Detect which cell encompasses the target text, then output its (x, y) center coordinate. 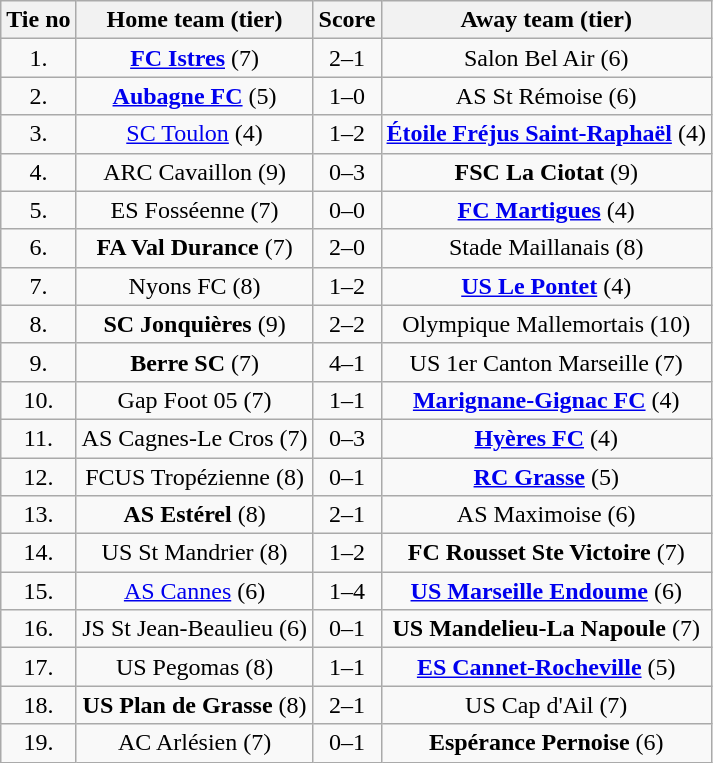
US Cap d'Ail (7) (546, 705)
Étoile Fréjus Saint-Raphaël (4) (546, 134)
2–2 (347, 324)
AS Cagnes-Le Cros (7) (194, 438)
Tie no (38, 20)
2. (38, 96)
Gap Foot 05 (7) (194, 400)
SC Jonquières (9) (194, 324)
FC Rousset Ste Victoire (7) (546, 553)
9. (38, 362)
6. (38, 248)
4–1 (347, 362)
2–0 (347, 248)
FCUS Tropézienne (8) (194, 477)
US Pegomas (8) (194, 667)
16. (38, 629)
FSC La Ciotat (9) (546, 172)
ES Fosséenne (7) (194, 210)
SC Toulon (4) (194, 134)
Berre SC (7) (194, 362)
1. (38, 58)
US Le Pontet (4) (546, 286)
4. (38, 172)
FC Martigues (4) (546, 210)
15. (38, 591)
AS Cannes (6) (194, 591)
AS Maximoise (6) (546, 515)
11. (38, 438)
AS St Rémoise (6) (546, 96)
FC Istres (7) (194, 58)
ARC Cavaillon (9) (194, 172)
Nyons FC (8) (194, 286)
RC Grasse (5) (546, 477)
FA Val Durance (7) (194, 248)
14. (38, 553)
3. (38, 134)
5. (38, 210)
13. (38, 515)
7. (38, 286)
0–0 (347, 210)
US Mandelieu-La Napoule (7) (546, 629)
Home team (tier) (194, 20)
Olympique Mallemortais (10) (546, 324)
Salon Bel Air (6) (546, 58)
Marignane-Gignac FC (4) (546, 400)
AC Arlésien (7) (194, 743)
Away team (tier) (546, 20)
1–4 (347, 591)
Stade Maillanais (8) (546, 248)
JS St Jean-Beaulieu (6) (194, 629)
Espérance Pernoise (6) (546, 743)
12. (38, 477)
US Marseille Endoume (6) (546, 591)
19. (38, 743)
Hyères FC (4) (546, 438)
ES Cannet-Rocheville (5) (546, 667)
Aubagne FC (5) (194, 96)
17. (38, 667)
Score (347, 20)
US St Mandrier (8) (194, 553)
1–0 (347, 96)
8. (38, 324)
AS Estérel (8) (194, 515)
10. (38, 400)
18. (38, 705)
US Plan de Grasse (8) (194, 705)
US 1er Canton Marseille (7) (546, 362)
